Provide the (x, y) coordinate of the cell's center where the given text is located.  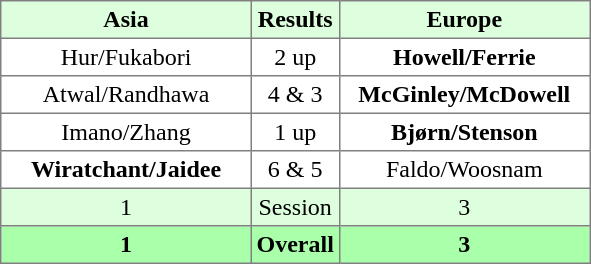
Europe (464, 20)
Bjørn/Stenson (464, 132)
1 up (295, 132)
Wiratchant/Jaidee (126, 170)
Howell/Ferrie (464, 57)
Atwal/Randhawa (126, 95)
Imano/Zhang (126, 132)
Faldo/Woosnam (464, 170)
Session (295, 207)
Asia (126, 20)
Results (295, 20)
Overall (295, 245)
McGinley/McDowell (464, 95)
Hur/Fukabori (126, 57)
2 up (295, 57)
4 & 3 (295, 95)
6 & 5 (295, 170)
